Locate the cell with the specified text and output its (x, y) center coordinate. 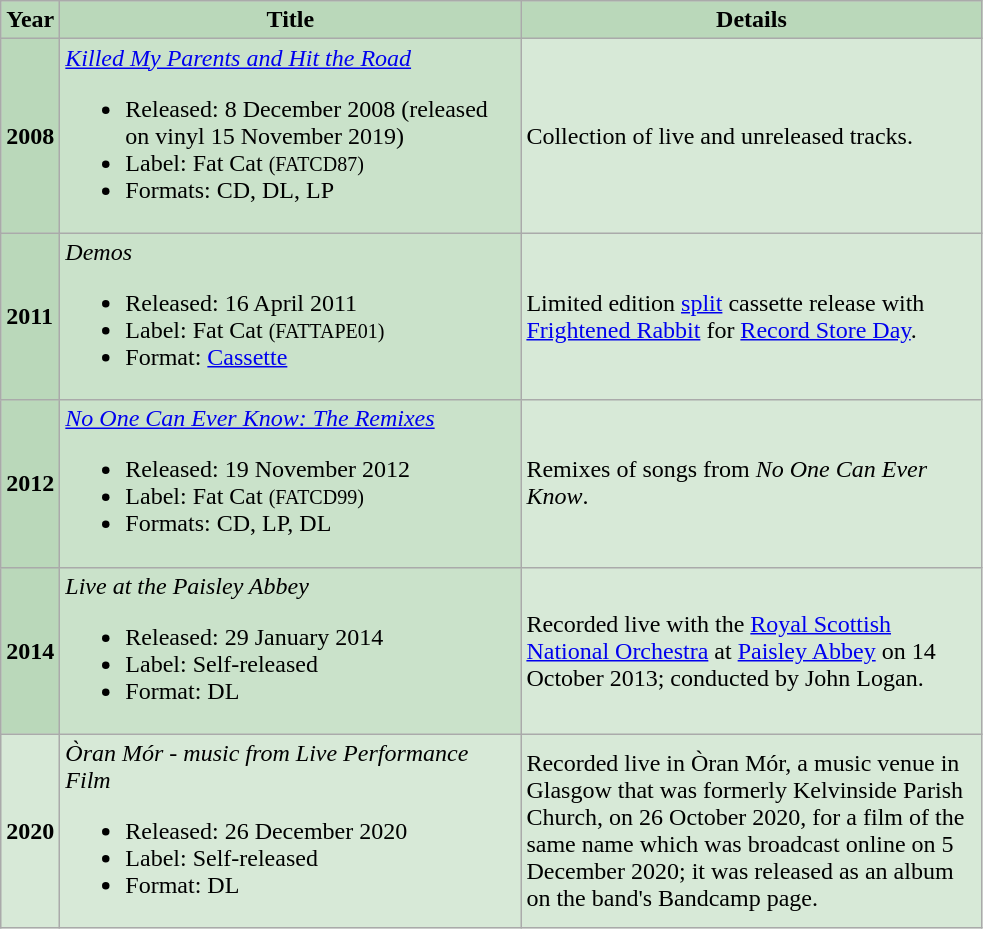
2014 (30, 650)
2020 (30, 831)
2011 (30, 316)
Collection of live and unreleased tracks. (752, 136)
No One Can Ever Know: The RemixesReleased: 19 November 2012Label: Fat Cat (FATCD99)Formats: CD, LP, DL (290, 484)
2008 (30, 136)
Remixes of songs from No One Can Ever Know. (752, 484)
Title (290, 20)
Recorded live with the Royal Scottish National Orchestra at Paisley Abbey on 14 October 2013; conducted by John Logan. (752, 650)
2012 (30, 484)
Details (752, 20)
DemosReleased: 16 April 2011Label: Fat Cat (FATTAPE01)Format: Cassette (290, 316)
Year (30, 20)
Killed My Parents and Hit the RoadReleased: 8 December 2008 (released on vinyl 15 November 2019)Label: Fat Cat (FATCD87)Formats: CD, DL, LP (290, 136)
Live at the Paisley AbbeyReleased: 29 January 2014Label: Self-releasedFormat: DL (290, 650)
Òran Mór - music from Live Performance FilmReleased: 26 December 2020Label: Self-releasedFormat: DL (290, 831)
Limited edition split cassette release with Frightened Rabbit for Record Store Day. (752, 316)
